Search for the cell housing the specified text and yield its [X, Y] center coordinate. 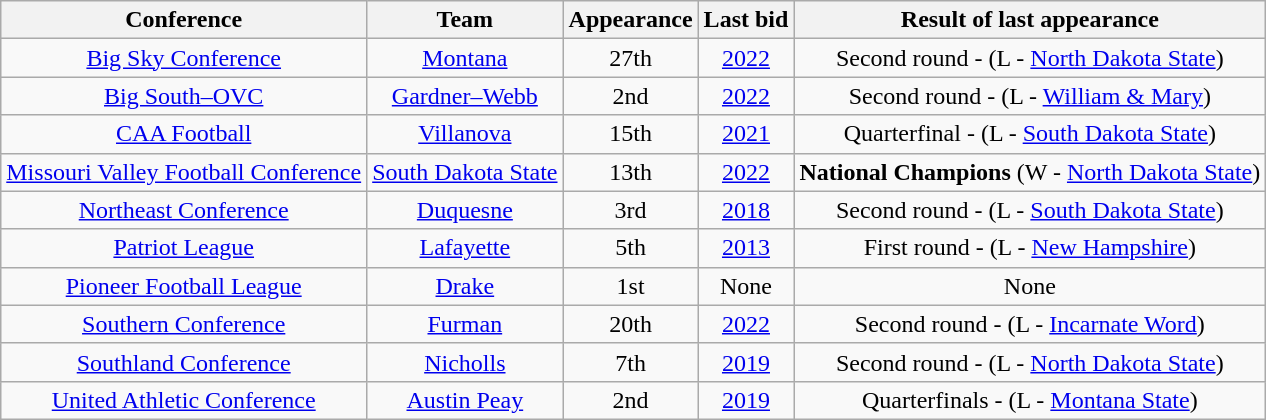
2018 [746, 210]
3rd [630, 210]
National Champions (W - North Dakota State) [1030, 172]
Northeast Conference [184, 210]
2013 [746, 248]
Last bid [746, 20]
Lafayette [465, 248]
7th [630, 362]
Missouri Valley Football Conference [184, 172]
13th [630, 172]
Villanova [465, 134]
Montana [465, 58]
South Dakota State [465, 172]
Pioneer Football League [184, 286]
2021 [746, 134]
Patriot League [184, 248]
Drake [465, 286]
Second round - (L - William & Mary) [1030, 96]
Second round - (L - South Dakota State) [1030, 210]
Gardner–Webb [465, 96]
Southland Conference [184, 362]
Austin Peay [465, 400]
27th [630, 58]
Quarterfinals - (L - Montana State) [1030, 400]
20th [630, 324]
Big Sky Conference [184, 58]
First round - (L - New Hampshire) [1030, 248]
5th [630, 248]
Second round - (L - Incarnate Word) [1030, 324]
Result of last appearance [1030, 20]
Furman [465, 324]
1st [630, 286]
Duquesne [465, 210]
Appearance [630, 20]
CAA Football [184, 134]
United Athletic Conference [184, 400]
Big South–OVC [184, 96]
Quarterfinal - (L - South Dakota State) [1030, 134]
Conference [184, 20]
Southern Conference [184, 324]
15th [630, 134]
Team [465, 20]
Nicholls [465, 362]
